Scan for the cell matching the given text and deliver its (x, y) coordinate at center. 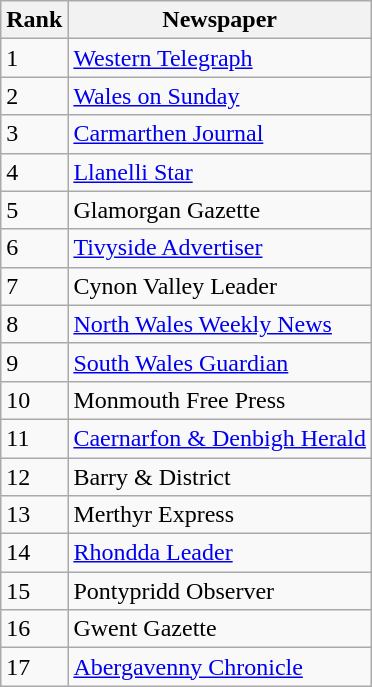
Western Telegraph (220, 58)
3 (34, 134)
South Wales Guardian (220, 362)
Newspaper (220, 20)
Rank (34, 20)
17 (34, 667)
8 (34, 324)
Llanelli Star (220, 172)
14 (34, 553)
Abergavenny Chronicle (220, 667)
2 (34, 96)
Wales on Sunday (220, 96)
7 (34, 286)
1 (34, 58)
Pontypridd Observer (220, 591)
12 (34, 477)
6 (34, 248)
9 (34, 362)
Barry & District (220, 477)
North Wales Weekly News (220, 324)
16 (34, 629)
Carmarthen Journal (220, 134)
Glamorgan Gazette (220, 210)
Merthyr Express (220, 515)
15 (34, 591)
Rhondda Leader (220, 553)
11 (34, 438)
Cynon Valley Leader (220, 286)
Caernarfon & Denbigh Herald (220, 438)
13 (34, 515)
Monmouth Free Press (220, 400)
Tivyside Advertiser (220, 248)
5 (34, 210)
4 (34, 172)
10 (34, 400)
Gwent Gazette (220, 629)
